Return the [x, y] coordinate for the center point of the cell that contains the specified text.  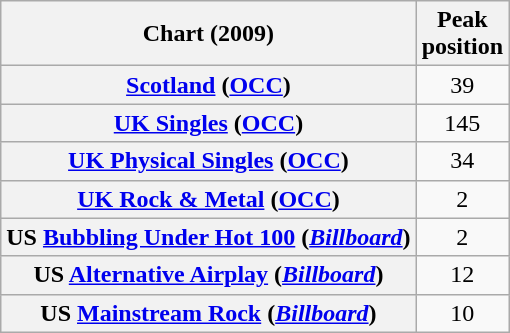
39 [462, 85]
12 [462, 275]
10 [462, 313]
US Bubbling Under Hot 100 (Billboard) [208, 237]
Peakposition [462, 34]
US Alternative Airplay (Billboard) [208, 275]
US Mainstream Rock (Billboard) [208, 313]
145 [462, 123]
Scotland (OCC) [208, 85]
34 [462, 161]
UK Rock & Metal (OCC) [208, 199]
UK Singles (OCC) [208, 123]
Chart (2009) [208, 34]
UK Physical Singles (OCC) [208, 161]
